Extract the (x, y) coordinate from the center of the cell holding the provided text.  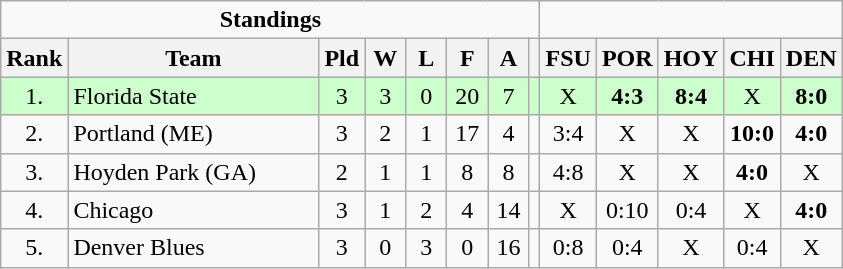
20 (468, 96)
16 (508, 248)
2. (34, 134)
A (508, 58)
0:10 (627, 210)
0:8 (568, 248)
8:0 (811, 96)
CHI (752, 58)
F (468, 58)
Pld (342, 58)
FSU (568, 58)
4:3 (627, 96)
4. (34, 210)
3:4 (568, 134)
POR (627, 58)
Portland (ME) (194, 134)
8:4 (691, 96)
HOY (691, 58)
Chicago (194, 210)
4:8 (568, 172)
1. (34, 96)
L (426, 58)
Florida State (194, 96)
10:0 (752, 134)
Rank (34, 58)
3. (34, 172)
Team (194, 58)
Denver Blues (194, 248)
7 (508, 96)
W (386, 58)
Hoyden Park (GA) (194, 172)
Standings (270, 20)
17 (468, 134)
14 (508, 210)
DEN (811, 58)
5. (34, 248)
